Output the (X, Y) coordinate of the center of the cell containing the given text.  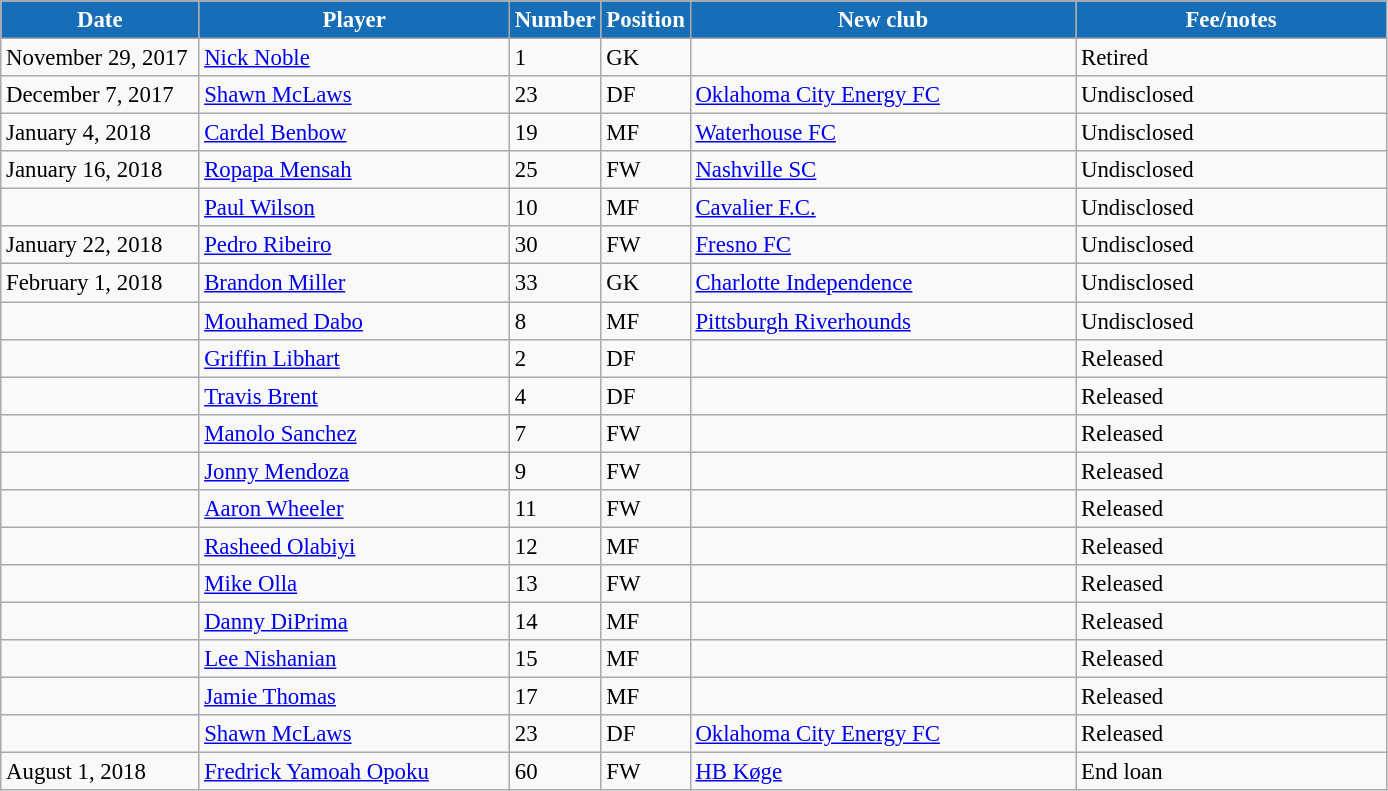
30 (555, 245)
Jonny Mendoza (354, 471)
14 (555, 621)
Charlotte Independence (883, 283)
2 (555, 358)
January 4, 2018 (100, 133)
Manolo Sanchez (354, 433)
Rasheed Olabiyi (354, 546)
Fresno FC (883, 245)
Cardel Benbow (354, 133)
4 (555, 396)
Paul Wilson (354, 208)
17 (555, 697)
7 (555, 433)
Position (646, 20)
Fee/notes (1232, 20)
9 (555, 471)
Number (555, 20)
Retired (1232, 58)
December 7, 2017 (100, 95)
8 (555, 321)
New club (883, 20)
12 (555, 546)
Mouhamed Dabo (354, 321)
19 (555, 133)
Player (354, 20)
Danny DiPrima (354, 621)
Travis Brent (354, 396)
Date (100, 20)
Nashville SC (883, 170)
60 (555, 772)
Cavalier F.C. (883, 208)
End loan (1232, 772)
January 22, 2018 (100, 245)
Pittsburgh Riverhounds (883, 321)
13 (555, 584)
February 1, 2018 (100, 283)
Fredrick Yamoah Opoku (354, 772)
11 (555, 509)
Ropapa Mensah (354, 170)
August 1, 2018 (100, 772)
Pedro Ribeiro (354, 245)
Nick Noble (354, 58)
1 (555, 58)
10 (555, 208)
HB Køge (883, 772)
Jamie Thomas (354, 697)
Griffin Libhart (354, 358)
January 16, 2018 (100, 170)
Aaron Wheeler (354, 509)
33 (555, 283)
November 29, 2017 (100, 58)
Lee Nishanian (354, 659)
Mike Olla (354, 584)
25 (555, 170)
15 (555, 659)
Brandon Miller (354, 283)
Waterhouse FC (883, 133)
